Identify which cell holds the provided text, then report its (X, Y) central coordinate. 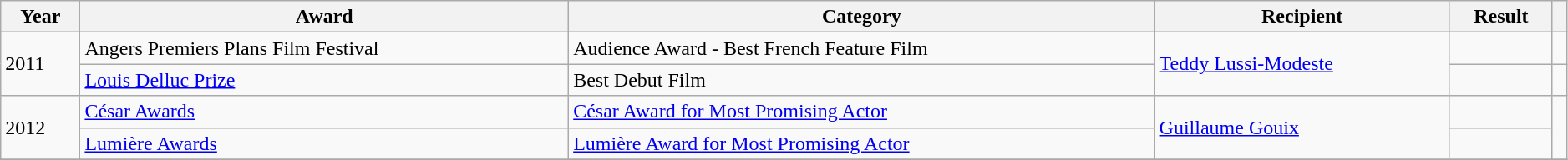
Teddy Lussi-Modeste (1302, 64)
2012 (40, 127)
Category (862, 17)
Angers Premiers Plans Film Festival (324, 48)
Lumière Award for Most Promising Actor (862, 143)
Year (40, 17)
Guillaume Gouix (1302, 127)
César Awards (324, 112)
Best Debut Film (862, 80)
César Award for Most Promising Actor (862, 112)
Louis Delluc Prize (324, 80)
Lumière Awards (324, 143)
2011 (40, 64)
Recipient (1302, 17)
Award (324, 17)
Audience Award - Best French Feature Film (862, 48)
Result (1500, 17)
